Locate the cell with the specified text and output its (x, y) center coordinate. 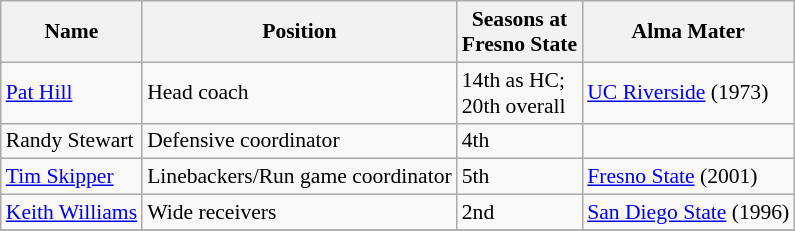
Randy Stewart (72, 141)
Linebackers/Run game coordinator (300, 177)
14th as HC;20th overall (520, 92)
Seasons atFresno State (520, 32)
2nd (520, 213)
Keith Williams (72, 213)
Head coach (300, 92)
Pat Hill (72, 92)
Tim Skipper (72, 177)
4th (520, 141)
San Diego State (1996) (688, 213)
UC Riverside (1973) (688, 92)
Position (300, 32)
5th (520, 177)
Alma Mater (688, 32)
Name (72, 32)
Fresno State (2001) (688, 177)
Wide receivers (300, 213)
Defensive coordinator (300, 141)
